Scan for the cell matching the given text and deliver its (x, y) coordinate at center. 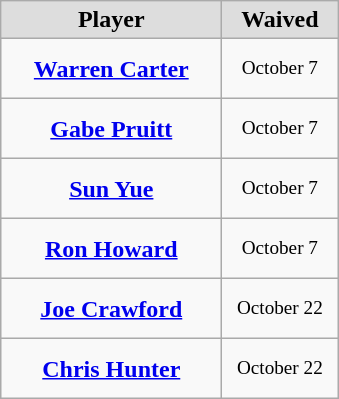
Waived (280, 20)
Player (112, 20)
Sun Yue (112, 189)
Chris Hunter (112, 369)
Joe Crawford (112, 309)
Gabe Pruitt (112, 129)
Warren Carter (112, 69)
Ron Howard (112, 249)
